Capture the cell that displays the provided text and extract its (X, Y) central coordinate. 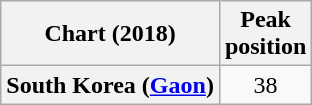
Chart (2018) (110, 34)
Peakposition (265, 34)
38 (265, 85)
South Korea (Gaon) (110, 85)
